Identify which cell holds the provided text, then report its (X, Y) central coordinate. 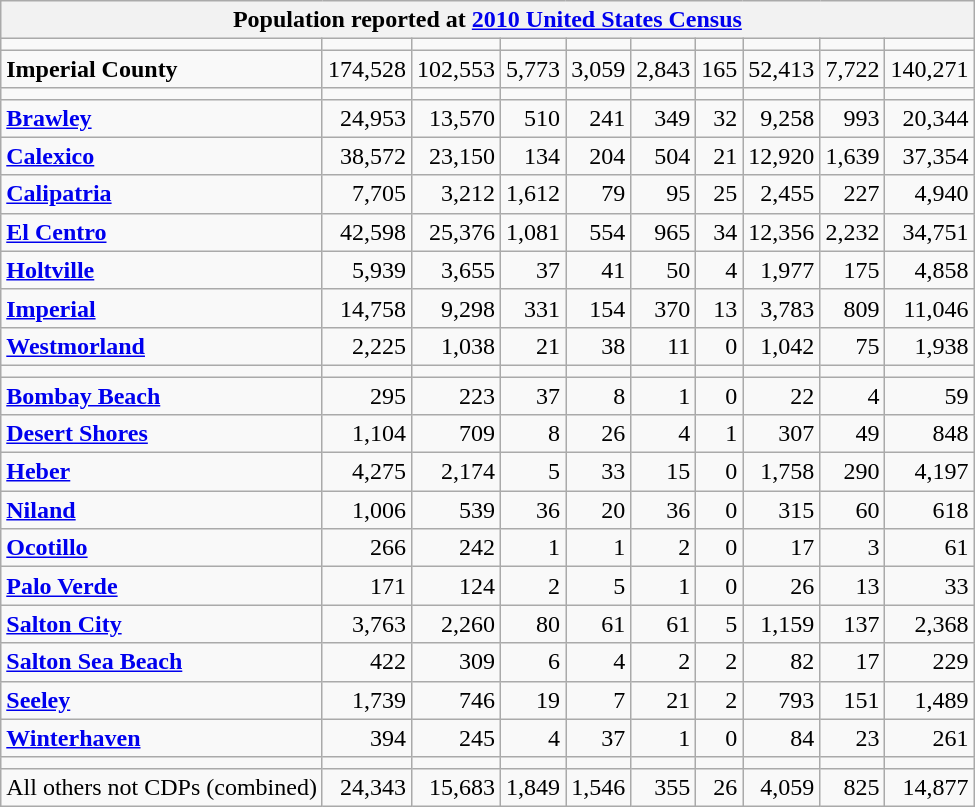
15,683 (456, 787)
11 (664, 346)
80 (534, 624)
355 (664, 787)
13,570 (456, 118)
7,705 (366, 194)
422 (366, 662)
59 (930, 395)
1,739 (366, 700)
Holtville (162, 270)
1,546 (598, 787)
Seeley (162, 700)
825 (852, 787)
Heber (162, 472)
848 (930, 434)
137 (852, 624)
295 (366, 395)
3,059 (598, 69)
41 (598, 270)
34,751 (930, 232)
4,858 (930, 270)
12,356 (782, 232)
3 (852, 548)
23 (852, 738)
331 (534, 308)
241 (598, 118)
2,843 (664, 69)
223 (456, 395)
El Centro (162, 232)
12,920 (782, 156)
49 (852, 434)
5,773 (534, 69)
Salton City (162, 624)
266 (366, 548)
32 (720, 118)
809 (852, 308)
Population reported at 2010 United States Census (488, 20)
5,939 (366, 270)
Imperial County (162, 69)
6 (534, 662)
75 (852, 346)
618 (930, 510)
1,977 (782, 270)
3,212 (456, 194)
165 (720, 69)
554 (598, 232)
38 (598, 346)
25 (720, 194)
1,081 (534, 232)
1,104 (366, 434)
2,260 (456, 624)
50 (664, 270)
245 (456, 738)
Calipatria (162, 194)
309 (456, 662)
175 (852, 270)
Brawley (162, 118)
Bombay Beach (162, 395)
102,553 (456, 69)
4,059 (782, 787)
4,940 (930, 194)
24,343 (366, 787)
9,298 (456, 308)
315 (782, 510)
504 (664, 156)
7,722 (852, 69)
24,953 (366, 118)
229 (930, 662)
60 (852, 510)
Calexico (162, 156)
709 (456, 434)
82 (782, 662)
20,344 (930, 118)
Imperial (162, 308)
14,758 (366, 308)
42,598 (366, 232)
Desert Shores (162, 434)
154 (598, 308)
3,763 (366, 624)
25,376 (456, 232)
2,455 (782, 194)
Palo Verde (162, 586)
20 (598, 510)
2,225 (366, 346)
394 (366, 738)
4,275 (366, 472)
2,174 (456, 472)
1,612 (534, 194)
3,655 (456, 270)
84 (782, 738)
23,150 (456, 156)
Ocotillo (162, 548)
171 (366, 586)
11,046 (930, 308)
7 (598, 700)
2,368 (930, 624)
1,159 (782, 624)
79 (598, 194)
Niland (162, 510)
151 (852, 700)
124 (456, 586)
1,938 (930, 346)
174,528 (366, 69)
140,271 (930, 69)
19 (534, 700)
1,758 (782, 472)
370 (664, 308)
All others not CDPs (combined) (162, 787)
95 (664, 194)
1,639 (852, 156)
22 (782, 395)
993 (852, 118)
Salton Sea Beach (162, 662)
2,232 (852, 232)
3,783 (782, 308)
1,849 (534, 787)
793 (782, 700)
290 (852, 472)
965 (664, 232)
52,413 (782, 69)
14,877 (930, 787)
204 (598, 156)
1,038 (456, 346)
Winterhaven (162, 738)
510 (534, 118)
1,006 (366, 510)
1,489 (930, 700)
34 (720, 232)
539 (456, 510)
37,354 (930, 156)
242 (456, 548)
4,197 (930, 472)
38,572 (366, 156)
349 (664, 118)
1,042 (782, 346)
261 (930, 738)
307 (782, 434)
134 (534, 156)
15 (664, 472)
9,258 (782, 118)
227 (852, 194)
746 (456, 700)
Westmorland (162, 346)
